Provide the (X, Y) coordinate of the cell's center where the given text is located.  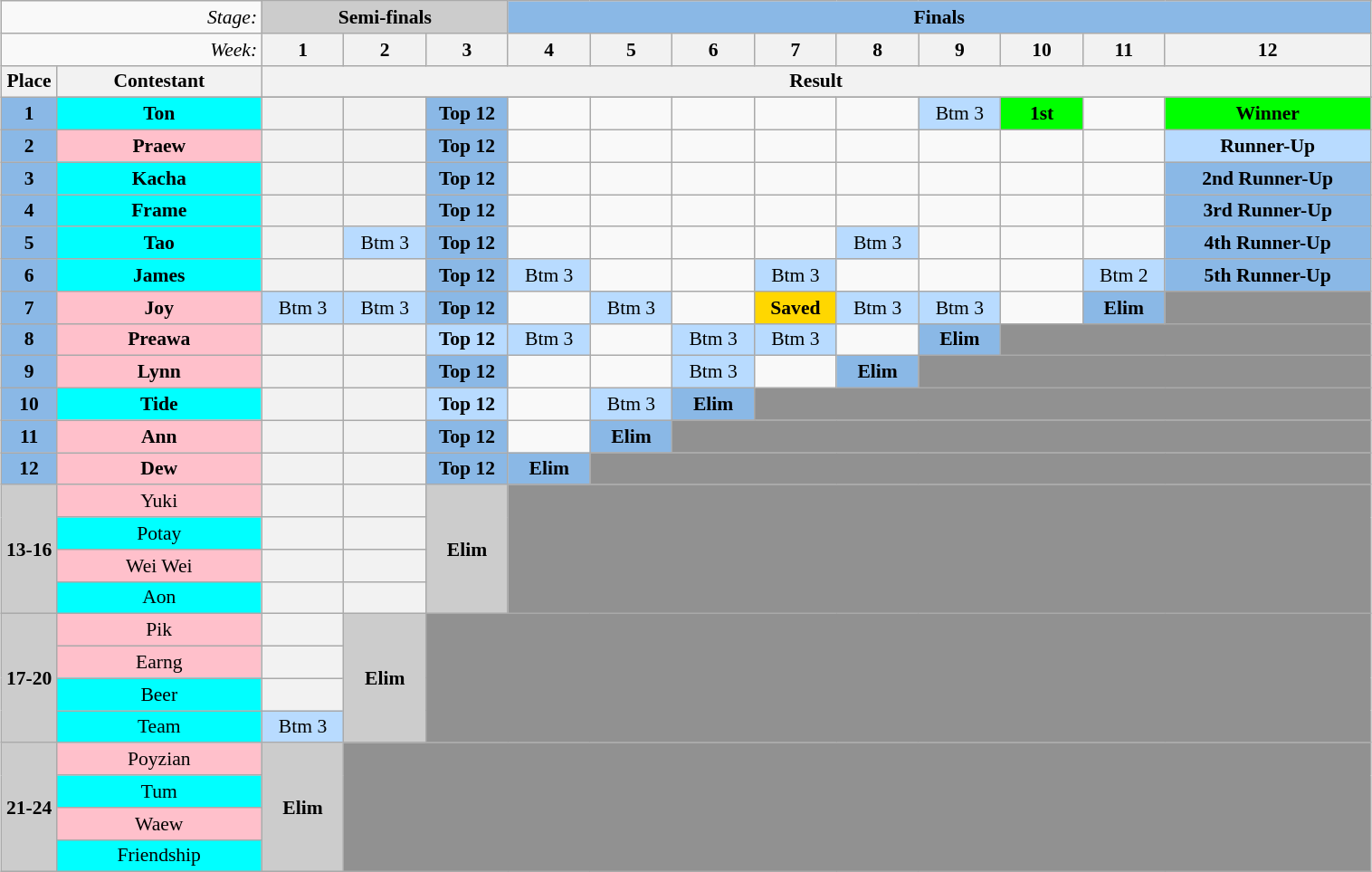
Semi-finals (385, 17)
Tide (159, 405)
2nd Runner-Up (1267, 178)
Winner (1267, 114)
Btm 2 (1124, 275)
13-16 (29, 550)
1st (1043, 114)
Stage: (132, 17)
Result (816, 81)
Team (159, 727)
Yuki (159, 502)
Runner-Up (1267, 147)
Waew (159, 824)
Tao (159, 244)
Poyzian (159, 760)
James (159, 275)
Aon (159, 598)
Joy (159, 308)
Place (29, 81)
Kacha (159, 178)
5th Runner-Up (1267, 275)
Lynn (159, 372)
Finals (939, 17)
Potay (159, 533)
Frame (159, 211)
Saved (796, 308)
Earng (159, 663)
Tum (159, 791)
Pik (159, 630)
Week: (132, 50)
Dew (159, 469)
21-24 (29, 808)
Ton (159, 114)
3rd Runner-Up (1267, 211)
Contestant (159, 81)
Friendship (159, 856)
4th Runner-Up (1267, 244)
Preawa (159, 340)
Praew (159, 147)
Ann (159, 436)
Wei Wei (159, 566)
17-20 (29, 678)
Beer (159, 695)
